Search for the cell housing the specified text and yield its [X, Y] center coordinate. 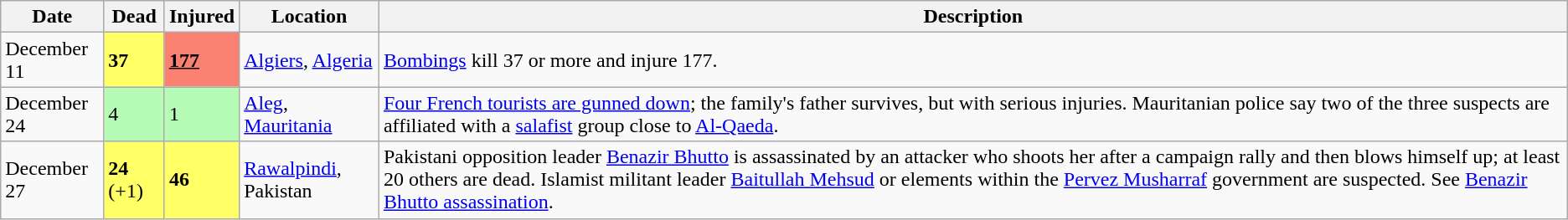
177 [201, 60]
December 27 [52, 180]
Location [310, 17]
December 11 [52, 60]
24 (+1) [134, 180]
Rawalpindi, Pakistan [310, 180]
Dead [134, 17]
Algiers, Algeria [310, 60]
Date [52, 17]
Aleg, Mauritania [310, 114]
December 24 [52, 114]
4 [134, 114]
1 [201, 114]
37 [134, 60]
Injured [201, 17]
Bombings kill 37 or more and injure 177. [973, 60]
46 [201, 180]
Description [973, 17]
